Detect which cell encompasses the target text, then output its [X, Y] center coordinate. 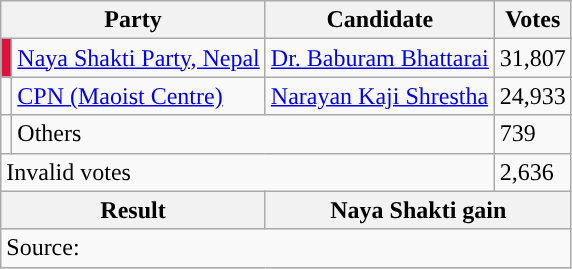
Result [134, 210]
31,807 [532, 58]
Naya Shakti gain [418, 210]
24,933 [532, 96]
Others [253, 134]
739 [532, 134]
Votes [532, 20]
2,636 [532, 172]
Naya Shakti Party, Nepal [138, 58]
Narayan Kaji Shrestha [380, 96]
CPN (Maoist Centre) [138, 96]
Source: [286, 248]
Dr. Baburam Bhattarai [380, 58]
Invalid votes [248, 172]
Candidate [380, 20]
Party [134, 20]
